Output the (x, y) coordinate of the center of the cell containing the given text.  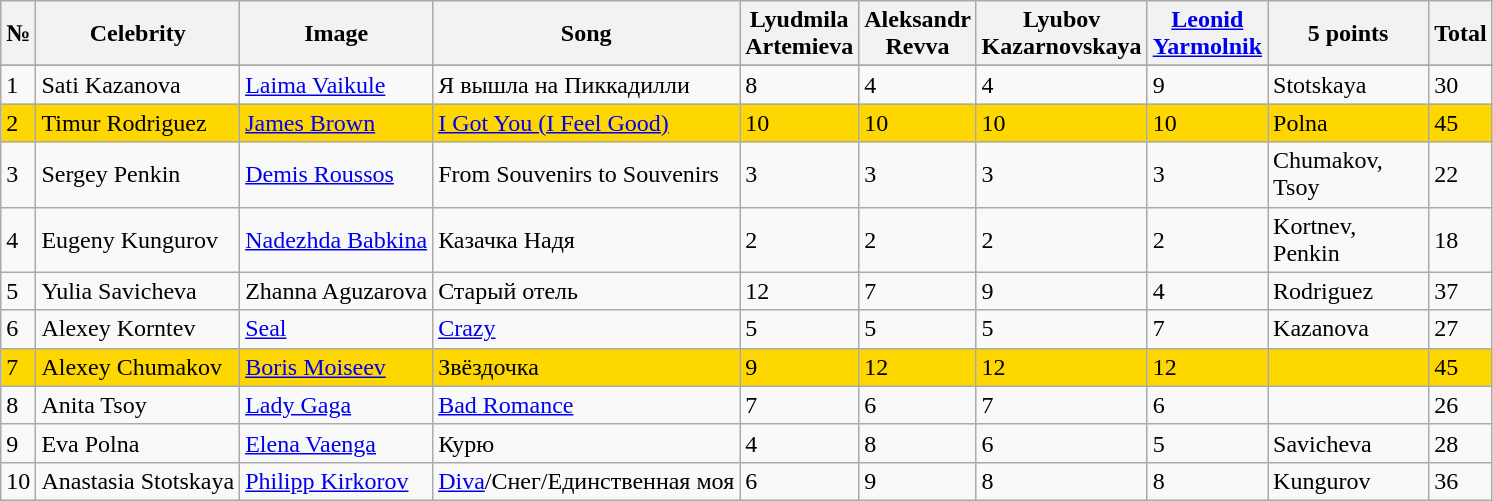
Nadezhda Babkina (336, 240)
18 (1461, 240)
Diva/Снег/Единственная моя (586, 481)
27 (1461, 329)
James Brown (336, 123)
Eugeny Kungurov (138, 240)
Stotskaya (1348, 85)
22 (1461, 174)
Казачка Надя (586, 240)
Leonid Yarmolnik (1207, 34)
Kungurov (1348, 481)
Crazy (586, 329)
From Souvenirs to Souvenirs (586, 174)
Song (586, 34)
5 points (1348, 34)
28 (1461, 443)
Sati Kazanova (138, 85)
Anita Tsoy (138, 405)
№ (18, 34)
Total (1461, 34)
Philipp Kirkorov (336, 481)
Laima Vaikule (336, 85)
Zhanna Aguzarova (336, 291)
Yulia Savicheva (138, 291)
Elena Vaenga (336, 443)
I Got You (I Feel Good) (586, 123)
Я вышла на Пиккадилли (586, 85)
26 (1461, 405)
Звёздочка (586, 367)
Alexey Korntev (138, 329)
Alexey Chumakov (138, 367)
Chumakov, Tsoy (1348, 174)
Kortnev, Penkin (1348, 240)
Курю (586, 443)
Polna (1348, 123)
Boris Moiseev (336, 367)
Demis Roussos (336, 174)
37 (1461, 291)
30 (1461, 85)
Seal (336, 329)
Aleksandr Revva (918, 34)
Kazanova (1348, 329)
Bad Romance (586, 405)
36 (1461, 481)
Eva Polna (138, 443)
1 (18, 85)
Lady Gaga (336, 405)
Sergey Penkin (138, 174)
Lyudmila Artemieva (800, 34)
Timur Rodriguez (138, 123)
Lyubov Kazarnovskaya (1062, 34)
Старый отель (586, 291)
Celebrity (138, 34)
Image (336, 34)
Anastasia Stotskaya (138, 481)
Rodriguez (1348, 291)
Savicheva (1348, 443)
